Return the [X, Y] coordinate for the center point of the cell that contains the specified text.  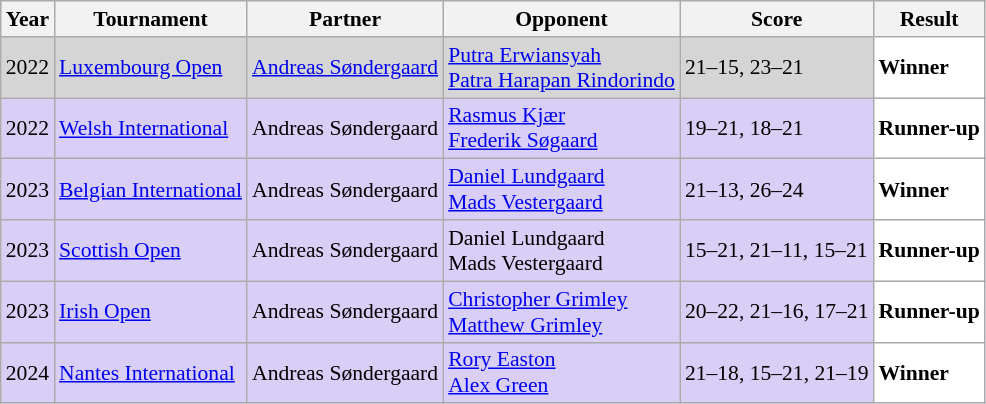
Irish Open [150, 312]
Year [28, 19]
Belgian International [150, 190]
Opponent [562, 19]
21–15, 23–21 [777, 68]
19–21, 18–21 [777, 128]
Result [928, 19]
Rasmus Kjær Frederik Søgaard [562, 128]
2024 [28, 372]
Welsh International [150, 128]
Scottish Open [150, 250]
21–18, 15–21, 21–19 [777, 372]
Rory Easton Alex Green [562, 372]
Christopher Grimley Matthew Grimley [562, 312]
Putra Erwiansyah Patra Harapan Rindorindo [562, 68]
Tournament [150, 19]
Nantes International [150, 372]
Partner [345, 19]
15–21, 21–11, 15–21 [777, 250]
Score [777, 19]
20–22, 21–16, 17–21 [777, 312]
Luxembourg Open [150, 68]
21–13, 26–24 [777, 190]
